Locate the cell with the specified text and output its [X, Y] center coordinate. 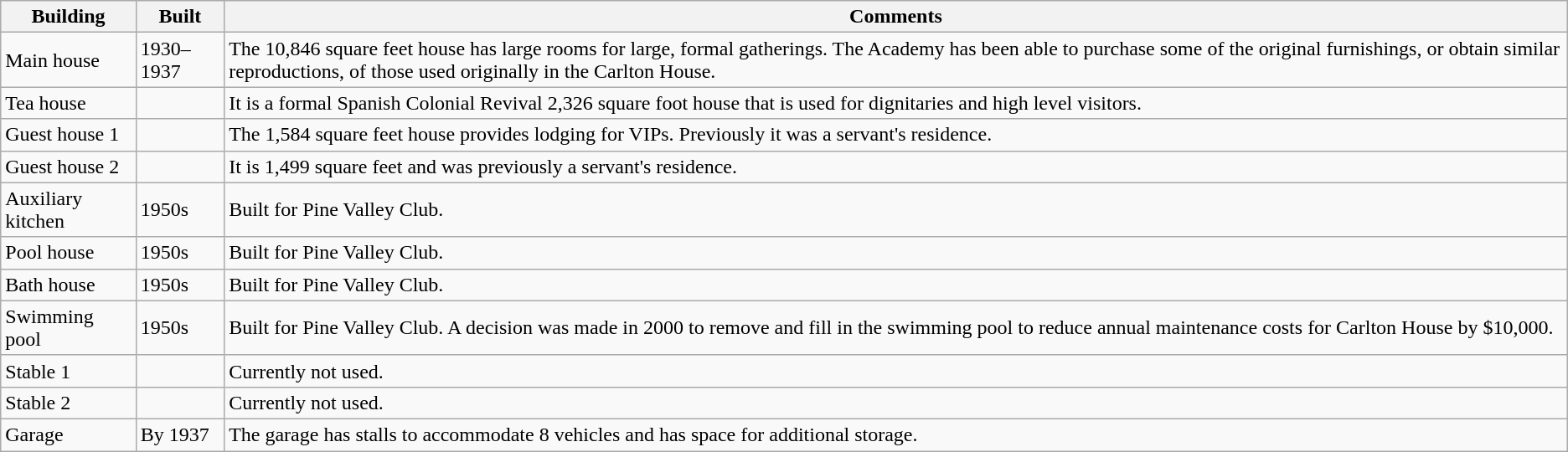
Main house [69, 60]
Swimming pool [69, 328]
Stable 2 [69, 403]
Auxiliary kitchen [69, 209]
Built [179, 17]
Pool house [69, 253]
The 1,584 square feet house provides lodging for VIPs. Previously it was a servant's residence. [896, 135]
Building [69, 17]
It is a formal Spanish Colonial Revival 2,326 square foot house that is used for dignitaries and high level visitors. [896, 103]
Tea house [69, 103]
Stable 1 [69, 371]
Bath house [69, 285]
The garage has stalls to accommodate 8 vehicles and has space for additional storage. [896, 434]
It is 1,499 square feet and was previously a servant's residence. [896, 167]
Comments [896, 17]
Guest house 1 [69, 135]
1930–1937 [179, 60]
By 1937 [179, 434]
Guest house 2 [69, 167]
Garage [69, 434]
